Identify which cell holds the provided text, then report its (x, y) central coordinate. 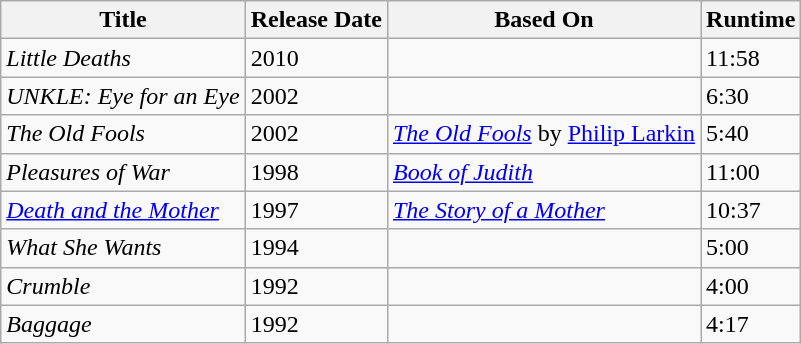
The Story of a Mother (544, 210)
1998 (316, 172)
1994 (316, 248)
11:00 (751, 172)
Based On (544, 20)
Crumble (123, 286)
The Old Fools (123, 134)
UNKLE: Eye for an Eye (123, 96)
10:37 (751, 210)
What She Wants (123, 248)
Book of Judith (544, 172)
4:00 (751, 286)
11:58 (751, 58)
Pleasures of War (123, 172)
Little Deaths (123, 58)
Runtime (751, 20)
5:00 (751, 248)
6:30 (751, 96)
Death and the Mother (123, 210)
4:17 (751, 324)
The Old Fools by Philip Larkin (544, 134)
1997 (316, 210)
Title (123, 20)
Release Date (316, 20)
Baggage (123, 324)
5:40 (751, 134)
2010 (316, 58)
